Determine the (X, Y) coordinate at the center of the cell enclosing the given text.  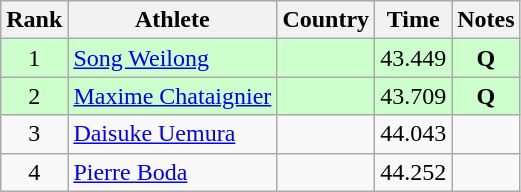
Notes (486, 20)
Song Weilong (172, 58)
3 (34, 134)
Maxime Chataignier (172, 96)
43.449 (414, 58)
Pierre Boda (172, 172)
2 (34, 96)
Daisuke Uemura (172, 134)
Country (326, 20)
Rank (34, 20)
1 (34, 58)
Athlete (172, 20)
43.709 (414, 96)
44.043 (414, 134)
4 (34, 172)
44.252 (414, 172)
Time (414, 20)
